Determine the (x, y) coordinate at the center of the cell enclosing the given text.  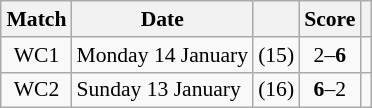
WC1 (36, 55)
(16) (276, 90)
(15) (276, 55)
Sunday 13 January (162, 90)
Score (330, 19)
Monday 14 January (162, 55)
Match (36, 19)
2–6 (330, 55)
WC2 (36, 90)
Date (162, 19)
6–2 (330, 90)
